For the text-containing cell, return its midpoint in [x, y] coordinate format. 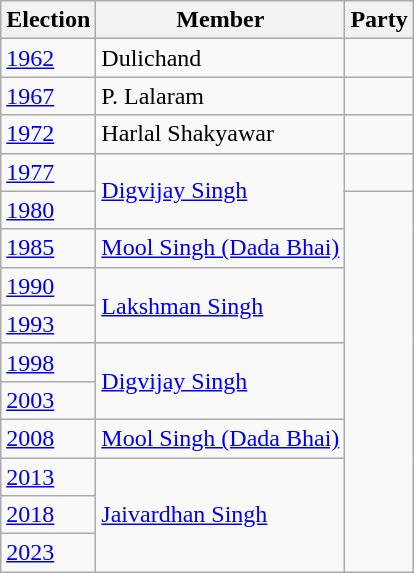
Jaivardhan Singh [220, 515]
2023 [48, 553]
2008 [48, 438]
1977 [48, 172]
1980 [48, 210]
Member [220, 20]
1967 [48, 96]
1990 [48, 286]
1962 [48, 58]
Lakshman Singh [220, 305]
1972 [48, 134]
1998 [48, 362]
1985 [48, 248]
2003 [48, 400]
P. Lalaram [220, 96]
2018 [48, 515]
Party [379, 20]
Harlal Shakyawar [220, 134]
1993 [48, 324]
2013 [48, 477]
Election [48, 20]
Dulichand [220, 58]
